Determine the (X, Y) coordinate at the center of the cell enclosing the given text.  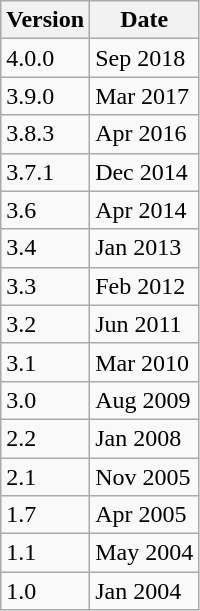
Nov 2005 (144, 477)
Jun 2011 (144, 324)
Mar 2017 (144, 96)
2.2 (46, 438)
Dec 2014 (144, 172)
Jan 2008 (144, 438)
Version (46, 20)
Apr 2016 (144, 134)
Aug 2009 (144, 400)
Jan 2013 (144, 248)
3.4 (46, 248)
May 2004 (144, 553)
3.8.3 (46, 134)
Apr 2014 (144, 210)
3.6 (46, 210)
1.1 (46, 553)
2.1 (46, 477)
Mar 2010 (144, 362)
3.9.0 (46, 96)
3.2 (46, 324)
4.0.0 (46, 58)
Apr 2005 (144, 515)
3.1 (46, 362)
1.0 (46, 591)
Jan 2004 (144, 591)
Feb 2012 (144, 286)
3.0 (46, 400)
3.3 (46, 286)
1.7 (46, 515)
3.7.1 (46, 172)
Date (144, 20)
Sep 2018 (144, 58)
